Detect which cell encompasses the target text, then output its (x, y) center coordinate. 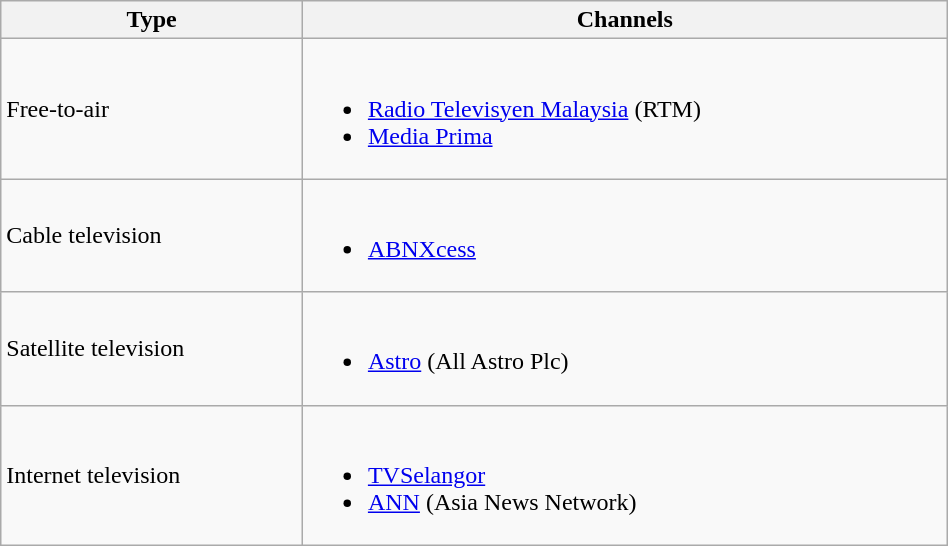
Internet television (152, 475)
Satellite television (152, 348)
Radio Televisyen Malaysia (RTM)Media Prima (624, 109)
TVSelangorANN (Asia News Network) (624, 475)
Astro (All Astro Plc) (624, 348)
Type (152, 20)
Channels (624, 20)
Cable television (152, 236)
ABNXcess (624, 236)
Free-to-air (152, 109)
